Scan for the cell matching the given text and deliver its [x, y] coordinate at center. 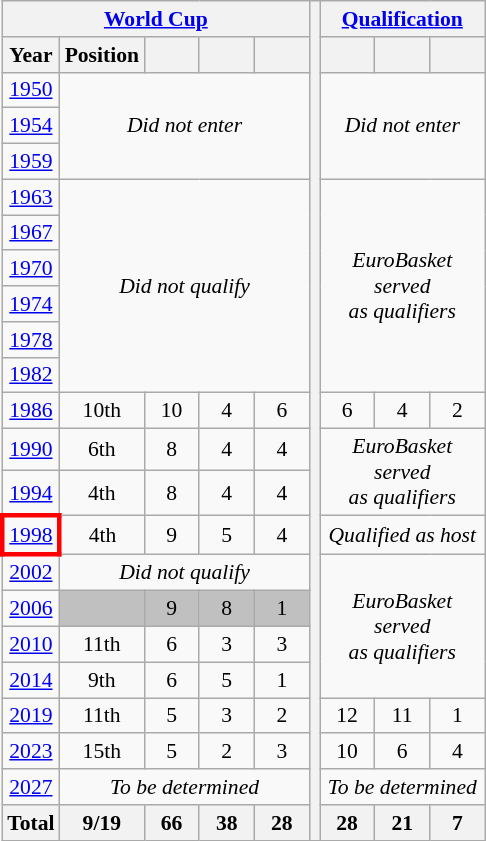
Total [30, 823]
Position [102, 55]
1986 [30, 411]
1950 [30, 90]
1963 [30, 197]
2023 [30, 752]
12 [348, 716]
6th [102, 450]
1970 [30, 269]
9th [102, 680]
1954 [30, 126]
2002 [30, 572]
11 [402, 716]
Qualified as host [402, 534]
World Cup [156, 19]
66 [172, 823]
9/19 [102, 823]
21 [402, 823]
1978 [30, 340]
15th [102, 752]
2027 [30, 787]
1967 [30, 233]
2006 [30, 609]
38 [226, 823]
1998 [30, 534]
7 [458, 823]
2010 [30, 645]
1959 [30, 162]
Qualification [402, 19]
Year [30, 55]
10th [102, 411]
2019 [30, 716]
1990 [30, 450]
1974 [30, 304]
1994 [30, 493]
2014 [30, 680]
1982 [30, 375]
